Capture the cell that displays the provided text and extract its (x, y) central coordinate. 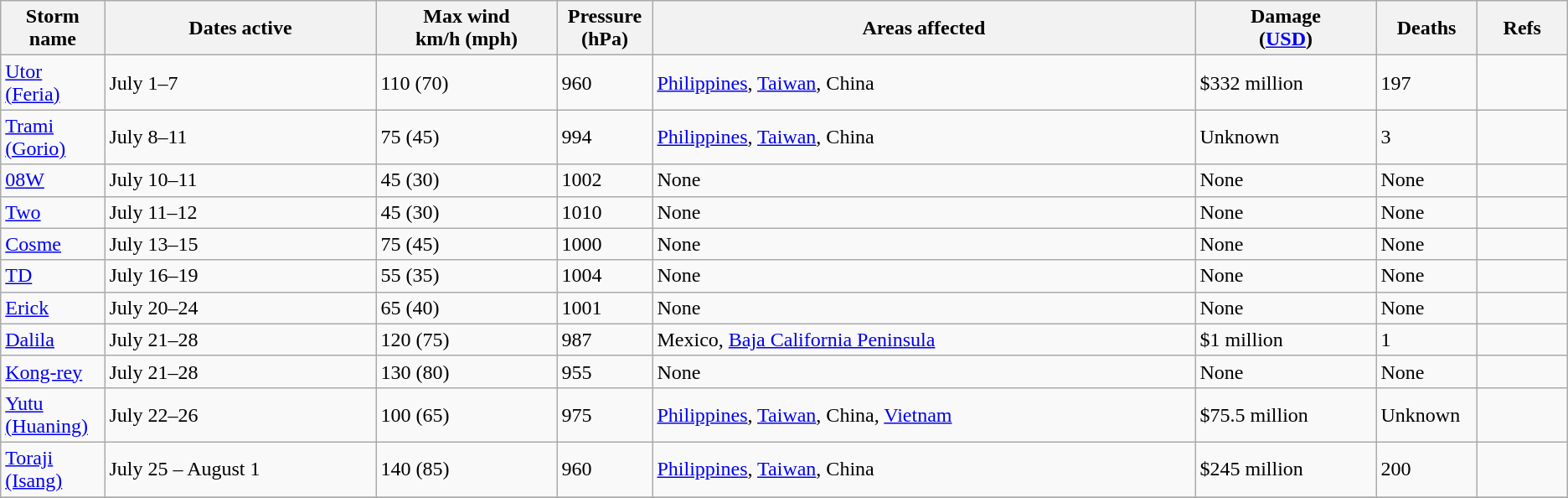
Areas affected (924, 29)
Toraji (Isang) (53, 469)
July 10–11 (240, 180)
$1 million (1286, 340)
July 13–15 (240, 244)
1010 (605, 212)
July 20–24 (240, 308)
July 16–19 (240, 276)
Deaths (1426, 29)
July 1–7 (240, 82)
65 (40) (467, 308)
July 8–11 (240, 137)
Mexico, Baja California Peninsula (924, 340)
Storm name (53, 29)
July 22–26 (240, 414)
Max windkm/h (mph) (467, 29)
$75.5 million (1286, 414)
Damage(USD) (1286, 29)
TD (53, 276)
3 (1426, 137)
July 11–12 (240, 212)
975 (605, 414)
1 (1426, 340)
Utor (Feria) (53, 82)
197 (1426, 82)
110 (70) (467, 82)
Dalila (53, 340)
140 (85) (467, 469)
1001 (605, 308)
Dates active (240, 29)
994 (605, 137)
100 (65) (467, 414)
200 (1426, 469)
1004 (605, 276)
08W (53, 180)
July 25 – August 1 (240, 469)
Yutu (Huaning) (53, 414)
120 (75) (467, 340)
Erick (53, 308)
Cosme (53, 244)
55 (35) (467, 276)
Trami (Gorio) (53, 137)
130 (80) (467, 371)
$245 million (1286, 469)
Kong-rey (53, 371)
Refs (1522, 29)
$332 million (1286, 82)
1002 (605, 180)
Philippines, Taiwan, China, Vietnam (924, 414)
Pressure(hPa) (605, 29)
955 (605, 371)
987 (605, 340)
Two (53, 212)
1000 (605, 244)
